From the cell containing the given text, extract its center point as (X, Y) coordinate. 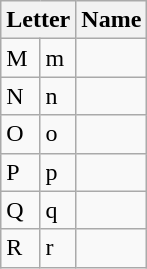
m (58, 58)
p (58, 172)
Letter (38, 20)
r (58, 248)
R (20, 248)
M (20, 58)
o (58, 134)
N (20, 96)
Q (20, 210)
Name (112, 20)
P (20, 172)
n (58, 96)
O (20, 134)
q (58, 210)
